Output the [X, Y] coordinate of the center of the cell containing the given text.  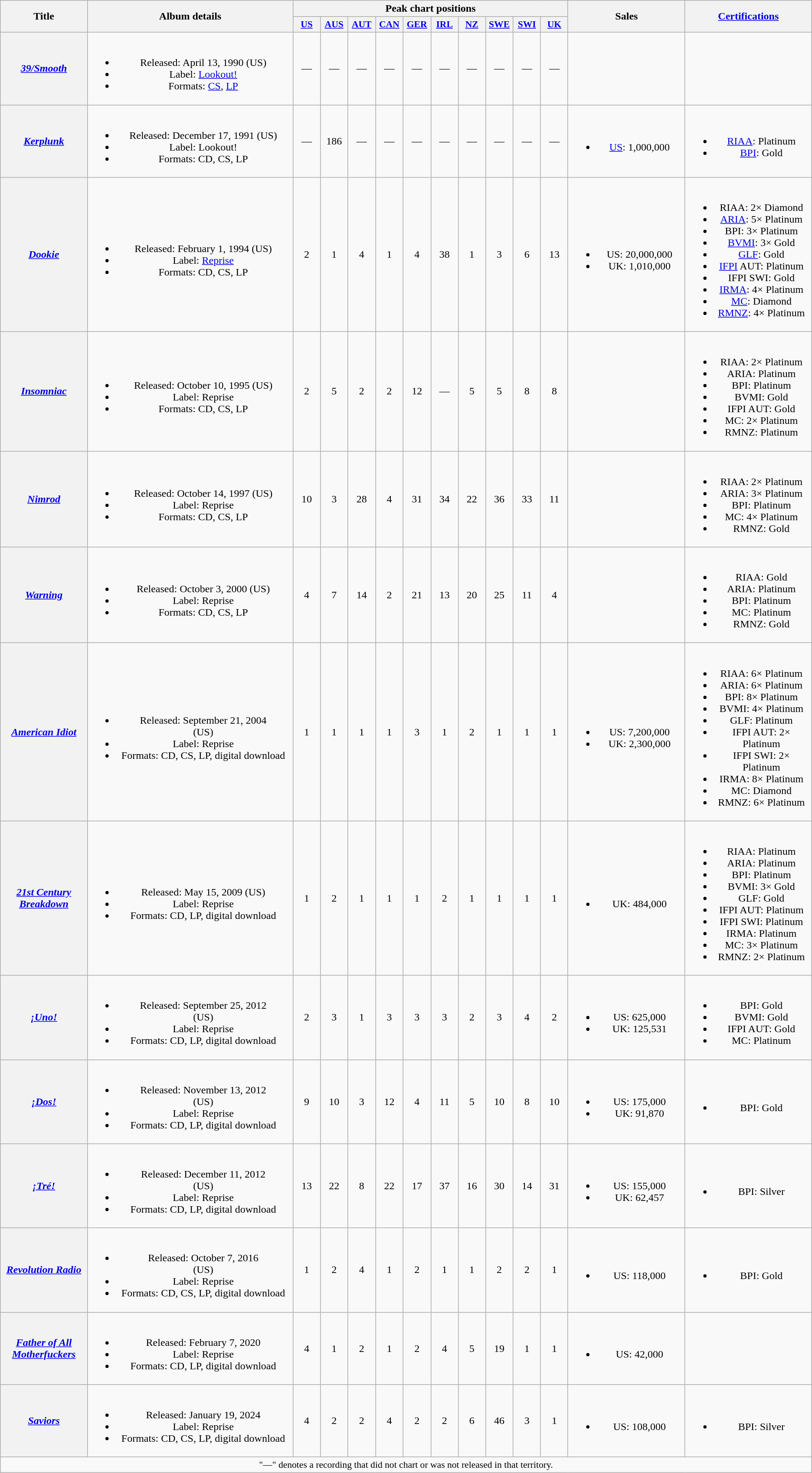
CAN [390, 25]
Sales [626, 16]
21 [417, 595]
AUS [334, 25]
IRL [444, 25]
Released: February 1, 1994 (US)Label: RepriseFormats: CD, CS, LP [190, 255]
AUT [362, 25]
Released: May 15, 2009 (US)Label: RepriseFormats: CD, LP, digital download [190, 898]
Peak chart positions [431, 9]
Released: April 13, 1990 (US)Label: Lookout!Formats: CS, LP [190, 69]
RIAA: PlatinumARIA: PlatinumBPI: PlatinumBVMI: 3× GoldGLF: GoldIFPI AUT: PlatinumIFPI SWI: PlatinumIRMA: PlatinumMC: 3× PlatinumRMNZ: 2× Platinum [748, 898]
7 [334, 595]
US: 108,000 [626, 1421]
¡Uno! [44, 1017]
RIAA: 2× PlatinumARIA: PlatinumBPI: PlatinumBVMI: GoldIFPI AUT: GoldMC: 2× PlatinumRMNZ: Platinum [748, 391]
GER [417, 25]
Saviors [44, 1421]
21st Century Breakdown [44, 898]
9 [307, 1102]
US: 1,000,000 [626, 141]
¡Dos! [44, 1102]
RIAA: 2× DiamondARIA: 5× PlatinumBPI: 3× PlatinumBVMI: 3× GoldGLF: GoldIFPI AUT: PlatinumIFPI SWI: GoldIRMA: 4× PlatinumMC: DiamondRMNZ: 4× Platinum [748, 255]
Nimrod [44, 499]
"—" denotes a recording that did not chart or was not released in that territory. [406, 1465]
Album details [190, 16]
SWI [527, 25]
UK: 484,000 [626, 898]
Title [44, 16]
Released: January 19, 2024Label: RepriseFormats: CD, CS, LP, digital download [190, 1421]
Released: September 21, 2004(US)Label: RepriseFormats: CD, CS, LP, digital download [190, 732]
Father of All Motherfuckers [44, 1348]
NZ [472, 25]
28 [362, 499]
38 [444, 255]
Released: September 25, 2012(US)Label: RepriseFormats: CD, LP, digital download [190, 1017]
Insomniac [44, 391]
25 [499, 595]
33 [527, 499]
Released: October 7, 2016(US)Label: RepriseFormats: CD, CS, LP, digital download [190, 1270]
US: 20,000,000 UK: 1,010,000 [626, 255]
RIAA: 2× PlatinumARIA: 3× PlatinumBPI: PlatinumMC: 4× PlatinumRMNZ: Gold [748, 499]
US [307, 25]
BPI: GoldBVMI: GoldIFPI AUT: GoldMC: Platinum [748, 1017]
Released: November 13, 2012(US)Label: RepriseFormats: CD, LP, digital download [190, 1102]
17 [417, 1186]
Released: October 14, 1997 (US)Label: RepriseFormats: CD, CS, LP [190, 499]
UK [554, 25]
30 [499, 1186]
Released: December 11, 2012(US)Label: RepriseFormats: CD, LP, digital download [190, 1186]
¡Tré! [44, 1186]
US: 625,000UK: 125,531 [626, 1017]
SWE [499, 25]
16 [472, 1186]
Warning [44, 595]
US: 175,000UK: 91,870 [626, 1102]
RIAA: GoldARIA: PlatinumBPI: PlatinumMC: PlatinumRMNZ: Gold [748, 595]
20 [472, 595]
Certifications [748, 16]
US: 155,000UK: 62,457 [626, 1186]
Released: February 7, 2020Label: RepriseFormats: CD, LP, digital download [190, 1348]
37 [444, 1186]
19 [499, 1348]
Released: December 17, 1991 (US)Label: Lookout!Formats: CD, CS, LP [190, 141]
34 [444, 499]
Released: October 10, 1995 (US)Label: RepriseFormats: CD, CS, LP [190, 391]
US: 7,200,000UK: 2,300,000 [626, 732]
Kerplunk [44, 141]
Revolution Radio [44, 1270]
RIAA: PlatinumBPI: Gold [748, 141]
American Idiot [44, 732]
Released: October 3, 2000 (US)Label: RepriseFormats: CD, CS, LP [190, 595]
36 [499, 499]
US: 118,000 [626, 1270]
39/Smooth [44, 69]
46 [499, 1421]
186 [334, 141]
Dookie [44, 255]
US: 42,000 [626, 1348]
